Scan for the cell matching the given text and deliver its (x, y) coordinate at center. 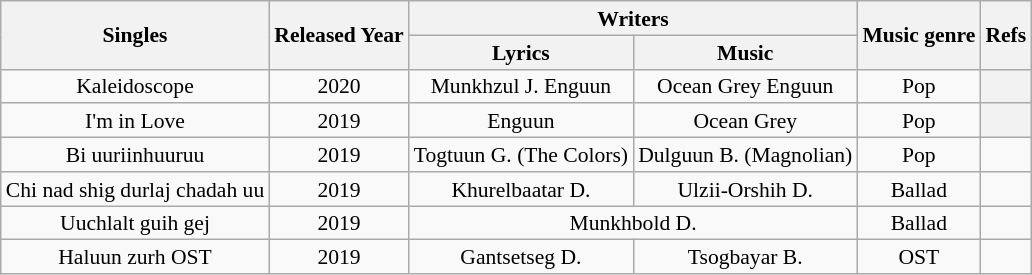
OST (918, 257)
Gantsetseg D. (521, 257)
Uuchlalt guih gej (136, 223)
Munkhbold D. (634, 223)
Music genre (918, 35)
Refs (1006, 35)
Singles (136, 35)
Munkhzul J. Enguun (521, 86)
Togtuun G. (The Colors) (521, 155)
Ocean Grey Enguun (745, 86)
Lyrics (521, 52)
Enguun (521, 121)
Haluun zurh OST (136, 257)
Chi nad shig durlaj chadah uu (136, 189)
Bi uuriinhuuruu (136, 155)
Ulzii-Orshih D. (745, 189)
Writers (634, 18)
Music (745, 52)
Tsogbayar B. (745, 257)
Dulguun B. (Magnolian) (745, 155)
I'm in Love (136, 121)
Released Year (338, 35)
Ocean Grey (745, 121)
Khurelbaatar D. (521, 189)
Kaleidoscope (136, 86)
2020 (338, 86)
